Extract the (x, y) coordinate from the center of the cell holding the provided text.  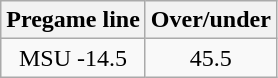
Over/under (210, 20)
45.5 (210, 58)
Pregame line (74, 20)
MSU -14.5 (74, 58)
